For the text-containing cell, return its midpoint in (X, Y) coordinate format. 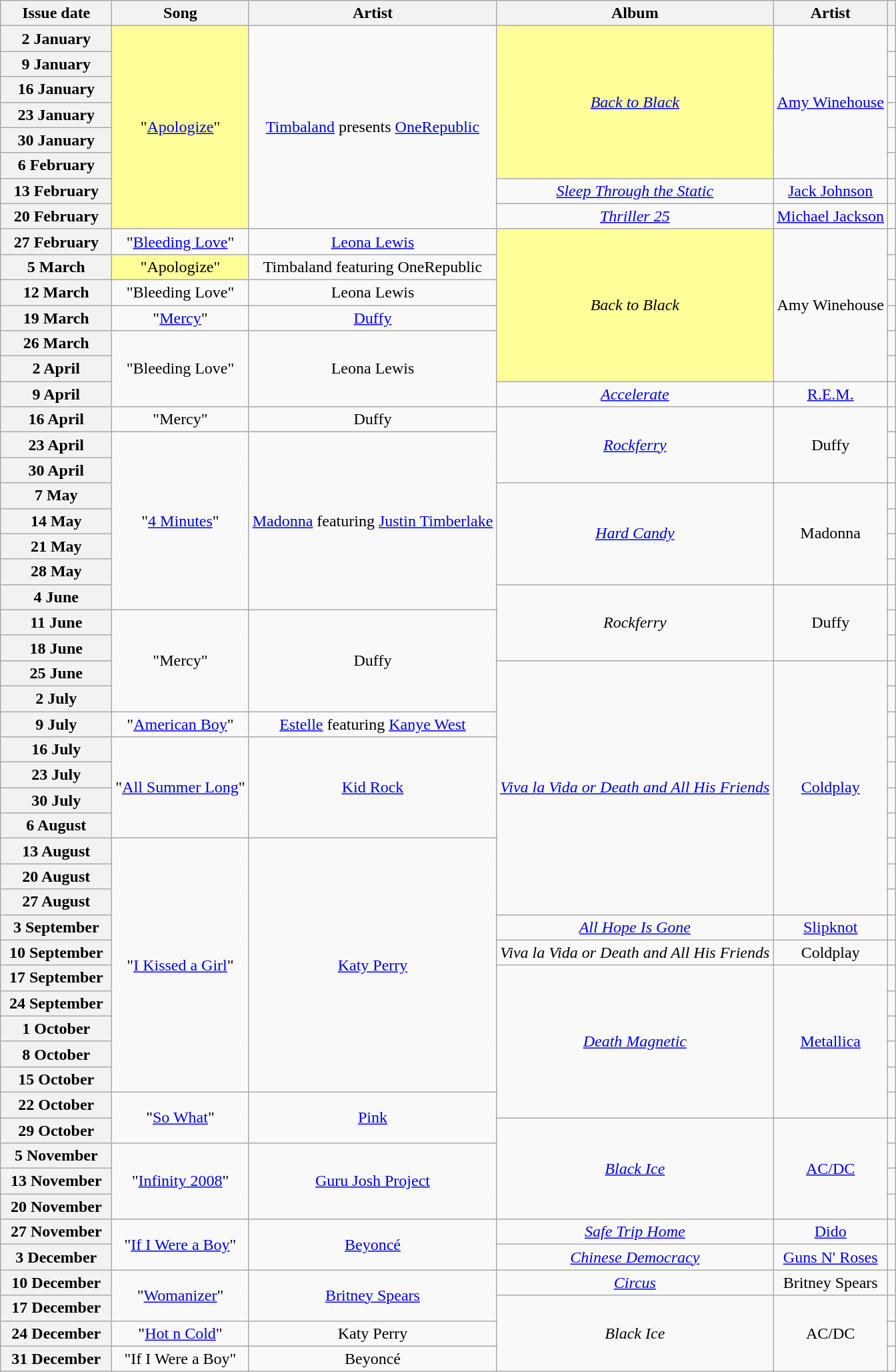
Guru Josh Project (373, 1181)
1 October (56, 1028)
27 February (56, 241)
30 January (56, 140)
24 December (56, 1333)
15 October (56, 1079)
17 December (56, 1308)
Song (180, 13)
Metallica (831, 1041)
"Infinity 2008" (180, 1181)
13 August (56, 851)
30 April (56, 470)
Chinese Democracy (635, 1257)
16 July (56, 750)
24 September (56, 1003)
Guns N' Roses (831, 1257)
5 November (56, 1156)
23 January (56, 115)
10 September (56, 952)
Timbaland featuring OneRepublic (373, 267)
Safe Trip Home (635, 1232)
28 May (56, 572)
Hard Candy (635, 534)
Slipknot (831, 927)
3 September (56, 927)
13 November (56, 1181)
Pink (373, 1117)
R.E.M. (831, 394)
5 March (56, 267)
20 February (56, 216)
9 April (56, 394)
9 January (56, 64)
17 September (56, 978)
20 November (56, 1207)
23 July (56, 775)
12 March (56, 292)
Madonna (831, 534)
14 May (56, 521)
Thriller 25 (635, 216)
8 October (56, 1054)
"All Summer Long" (180, 788)
22 October (56, 1105)
2 July (56, 698)
27 August (56, 902)
Sleep Through the Static (635, 191)
"I Kissed a Girl" (180, 966)
"So What" (180, 1117)
Dido (831, 1232)
All Hope Is Gone (635, 927)
13 February (56, 191)
20 August (56, 876)
4 June (56, 597)
2 April (56, 369)
9 July (56, 724)
Timbaland presents OneRepublic (373, 127)
21 May (56, 546)
Jack Johnson (831, 191)
30 July (56, 800)
3 December (56, 1257)
27 November (56, 1232)
26 March (56, 344)
Issue date (56, 13)
6 August (56, 826)
19 March (56, 318)
31 December (56, 1359)
"Womanizer" (180, 1295)
Album (635, 13)
Circus (635, 1283)
16 January (56, 89)
7 May (56, 496)
23 April (56, 445)
Michael Jackson (831, 216)
10 December (56, 1283)
Death Magnetic (635, 1041)
16 April (56, 420)
6 February (56, 165)
25 June (56, 673)
2 January (56, 39)
Madonna featuring Justin Timberlake (373, 521)
Estelle featuring Kanye West (373, 724)
"American Boy" (180, 724)
Kid Rock (373, 788)
11 June (56, 622)
18 June (56, 648)
Accelerate (635, 394)
"Hot n Cold" (180, 1333)
"4 Minutes" (180, 521)
29 October (56, 1131)
